From the cell containing the given text, extract its center point as [x, y] coordinate. 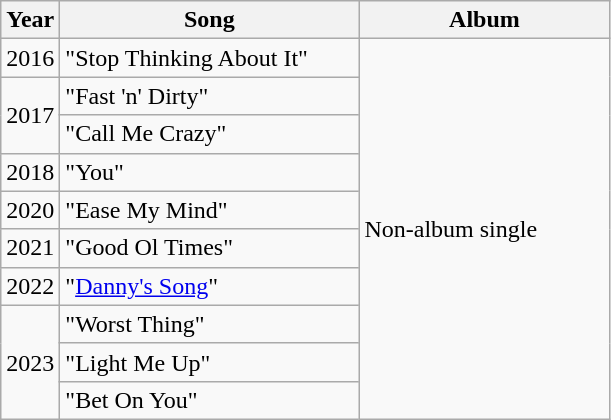
2023 [30, 362]
"You" [210, 172]
Year [30, 20]
"Stop Thinking About It" [210, 58]
2017 [30, 115]
"Good Ol Times" [210, 248]
2018 [30, 172]
"Danny's Song" [210, 286]
"Call Me Crazy" [210, 134]
2021 [30, 248]
"Ease My Mind" [210, 210]
2016 [30, 58]
2020 [30, 210]
Non-album single [484, 230]
"Fast 'n' Dirty" [210, 96]
Album [484, 20]
Song [210, 20]
"Bet On You" [210, 400]
"Light Me Up" [210, 362]
2022 [30, 286]
"Worst Thing" [210, 324]
